Return the [x, y] coordinate for the center point of the cell that contains the specified text.  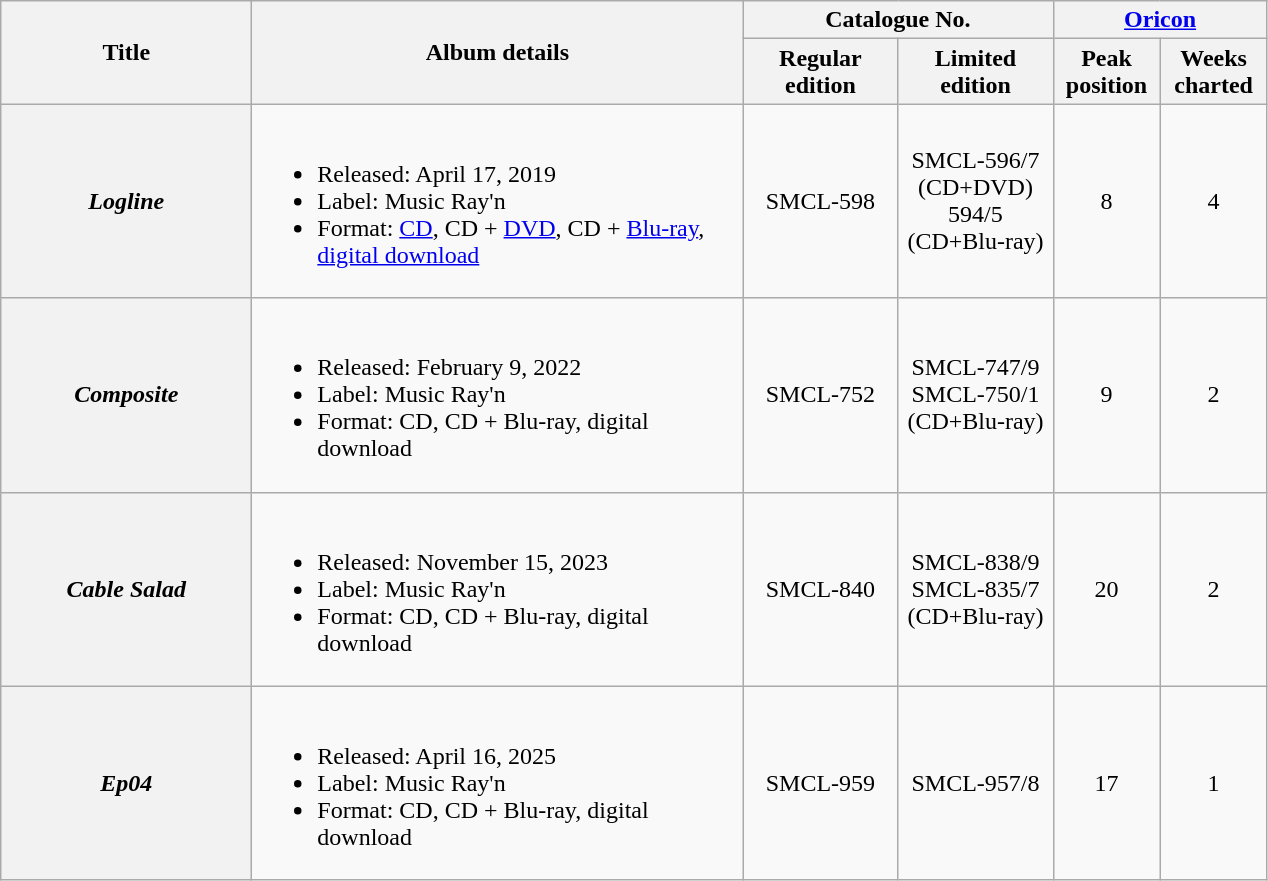
SMCL-596/7(CD+DVD)594/5(CD+Blu-ray) [976, 201]
SMCL-840 [820, 589]
SMCL-752 [820, 395]
Logline [126, 201]
Catalogue No. [898, 20]
Regularedition [820, 72]
Released: April 16, 2025Label: Music Ray'nFormat: CD, CD + Blu-ray, digital download [498, 783]
Released: April 17, 2019Label: Music Ray'nFormat: CD, CD + DVD, CD + Blu-ray, digital download [498, 201]
SMCL-598 [820, 201]
SMCL-747/9SMCL-750/1(CD+Blu-ray) [976, 395]
SMCL-838/9SMCL-835/7(CD+Blu-ray) [976, 589]
Ep04 [126, 783]
17 [1106, 783]
SMCL-957/8 [976, 783]
Oricon [1160, 20]
Weekscharted [1214, 72]
1 [1214, 783]
Composite [126, 395]
Released: February 9, 2022Label: Music Ray'nFormat: CD, CD + Blu-ray, digital download [498, 395]
8 [1106, 201]
Peakposition [1106, 72]
4 [1214, 201]
SMCL-959 [820, 783]
9 [1106, 395]
Released: November 15, 2023Label: Music Ray'nFormat: CD, CD + Blu-ray, digital download [498, 589]
Album details [498, 52]
Title [126, 52]
20 [1106, 589]
Limitededition [976, 72]
Cable Salad [126, 589]
